Locate the cell with the specified text and output its [X, Y] center coordinate. 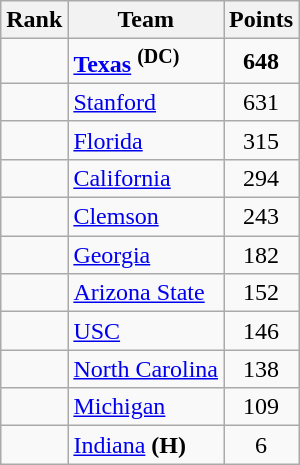
Rank [34, 20]
Clemson [146, 217]
Michigan [146, 407]
Georgia [146, 255]
138 [262, 369]
Indiana (H) [146, 445]
294 [262, 178]
648 [262, 62]
Points [262, 20]
6 [262, 445]
Arizona State [146, 293]
243 [262, 217]
North Carolina [146, 369]
146 [262, 331]
315 [262, 140]
631 [262, 102]
Florida [146, 140]
USC [146, 331]
182 [262, 255]
Stanford [146, 102]
Texas (DC) [146, 62]
152 [262, 293]
Team [146, 20]
California [146, 178]
109 [262, 407]
